Search for the cell housing the specified text and yield its (X, Y) center coordinate. 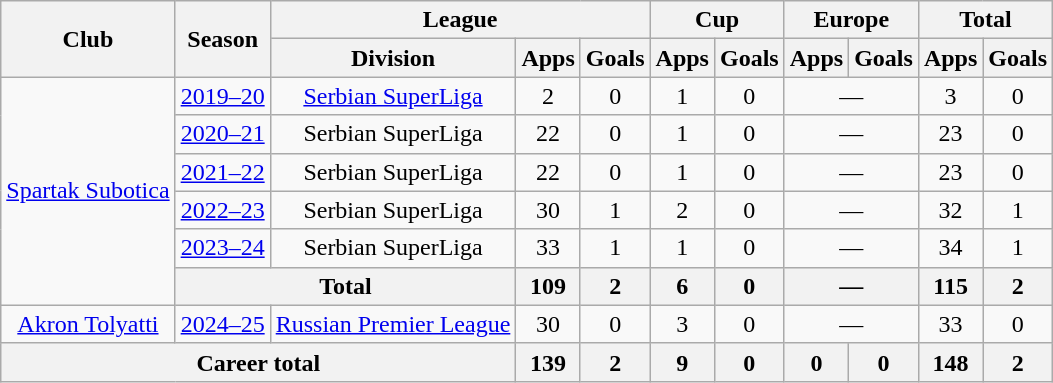
Akron Tolyatti (88, 324)
139 (548, 362)
Club (88, 39)
Spartak Subotica (88, 191)
2020–21 (222, 134)
Cup (717, 20)
Season (222, 39)
148 (950, 362)
109 (548, 286)
2021–22 (222, 172)
2019–20 (222, 96)
Russian Premier League (393, 324)
9 (682, 362)
34 (950, 248)
Career total (258, 362)
2023–24 (222, 248)
6 (682, 286)
Europe (851, 20)
Division (393, 58)
32 (950, 210)
League (460, 20)
115 (950, 286)
2022–23 (222, 210)
2024–25 (222, 324)
